Pinpoint the cell where the given text exists, returning its [x, y] midpoint coordinate. 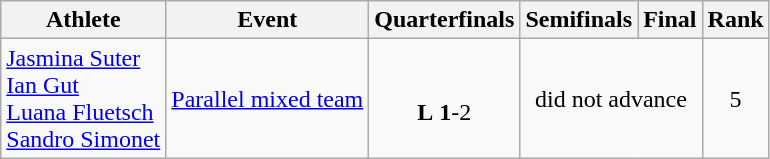
Final [670, 20]
Athlete [84, 20]
L 1-2 [444, 98]
Semifinals [579, 20]
5 [736, 98]
Parallel mixed team [268, 98]
Rank [736, 20]
Jasmina SuterIan GutLuana FluetschSandro Simonet [84, 98]
Quarterfinals [444, 20]
did not advance [611, 98]
Event [268, 20]
